Return [X, Y] of the center of cell containing provided text 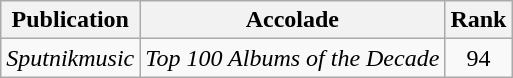
Rank [478, 20]
Top 100 Albums of the Decade [292, 58]
Accolade [292, 20]
Publication [70, 20]
94 [478, 58]
Sputnikmusic [70, 58]
